Provide the (X, Y) coordinate of the cell's center where the given text is located.  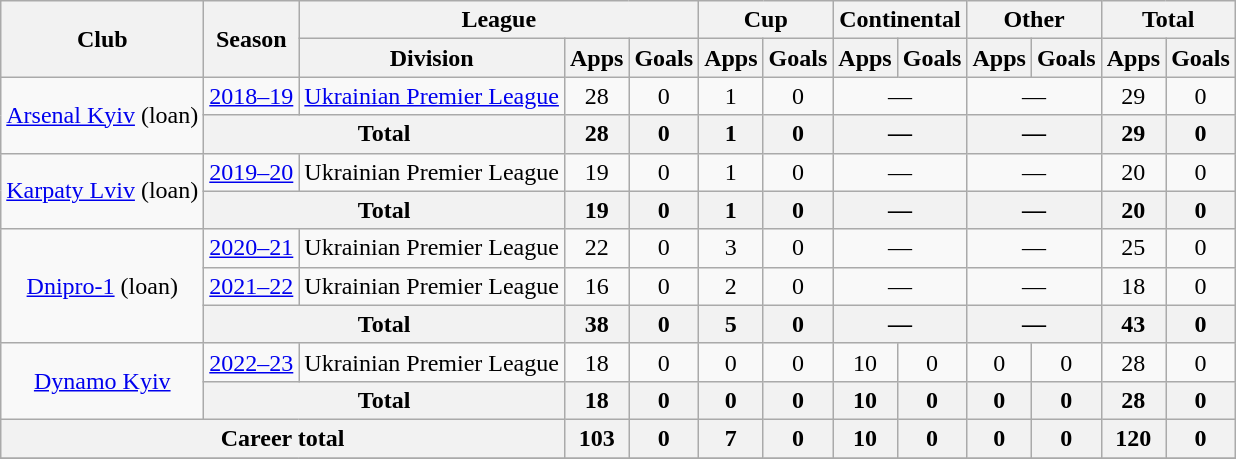
Club (102, 39)
Season (252, 39)
Karpaty Lviv (loan) (102, 191)
Division (432, 58)
Continental (900, 20)
2021–22 (252, 286)
Arsenal Kyiv (loan) (102, 115)
2022–23 (252, 362)
Dynamo Kyiv (102, 381)
103 (596, 438)
3 (731, 248)
16 (596, 286)
Dnipro-1 (loan) (102, 286)
5 (731, 324)
2018–19 (252, 96)
25 (1133, 248)
120 (1133, 438)
38 (596, 324)
43 (1133, 324)
Career total (283, 438)
Other (1034, 20)
2019–20 (252, 172)
22 (596, 248)
2 (731, 286)
League (499, 20)
2020–21 (252, 248)
7 (731, 438)
Cup (766, 20)
